Determine the [X, Y] coordinate at the center of the cell enclosing the given text.  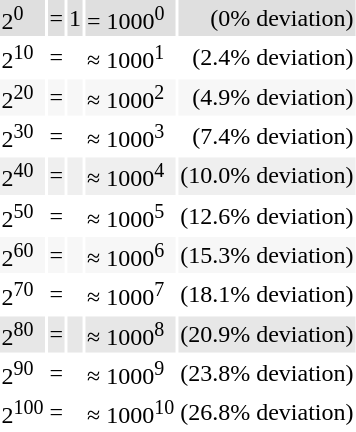
270 [22, 294]
≈ 10001 [131, 57]
≈ 100010 [131, 413]
(20.9% deviation) [267, 334]
≈ 10005 [131, 215]
2100 [22, 413]
(12.6% deviation) [267, 215]
≈ 10004 [131, 176]
230 [22, 136]
290 [22, 373]
(4.9% deviation) [267, 97]
≈ 10007 [131, 294]
(26.8% deviation) [267, 413]
20 [22, 18]
260 [22, 255]
≈ 10003 [131, 136]
≈ 10006 [131, 255]
≈ 10009 [131, 373]
(15.3% deviation) [267, 255]
= 10000 [131, 18]
250 [22, 215]
(23.8% deviation) [267, 373]
≈ 10008 [131, 334]
≈ 10002 [131, 97]
(10.0% deviation) [267, 176]
280 [22, 334]
(18.1% deviation) [267, 294]
1 [76, 18]
240 [22, 176]
210 [22, 57]
(0% deviation) [267, 18]
(2.4% deviation) [267, 57]
220 [22, 97]
(7.4% deviation) [267, 136]
